Output the [x, y] coordinate of the center of the cell containing the given text.  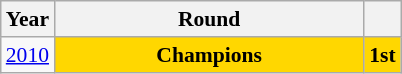
1st [382, 55]
Year [28, 19]
Round [209, 19]
Champions [209, 55]
2010 [28, 55]
